Extract the [x, y] coordinate from the center of the cell holding the provided text.  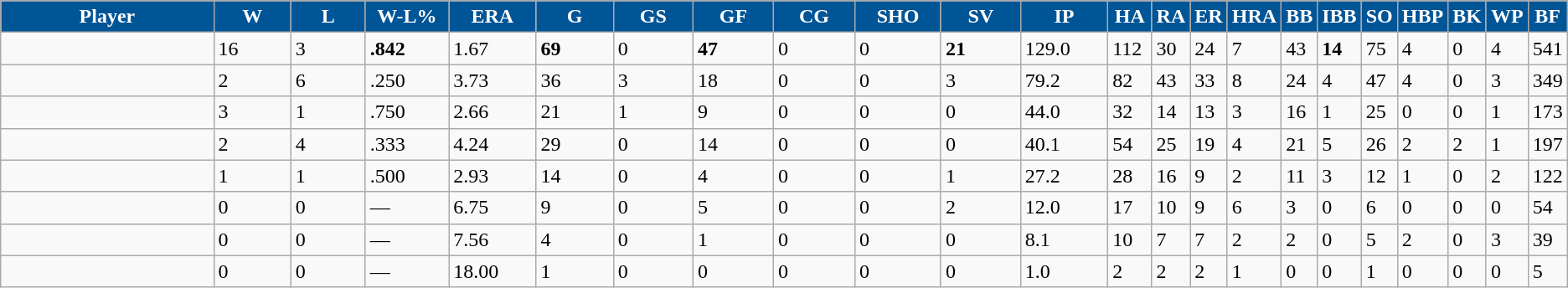
Player [107, 17]
.842 [407, 49]
197 [1548, 144]
32 [1130, 112]
CG [814, 17]
40.1 [1064, 144]
IBB [1339, 17]
30 [1171, 49]
82 [1130, 80]
1.67 [493, 49]
WP [1507, 17]
79.2 [1064, 80]
75 [1379, 49]
RA [1171, 17]
44.0 [1064, 112]
112 [1130, 49]
6.75 [493, 208]
33 [1209, 80]
7.56 [493, 239]
HRA [1254, 17]
349 [1548, 80]
4.24 [493, 144]
11 [1300, 176]
W [252, 17]
HA [1130, 17]
SO [1379, 17]
L [328, 17]
W-L% [407, 17]
39 [1548, 239]
.750 [407, 112]
ERA [493, 17]
27.2 [1064, 176]
28 [1130, 176]
SV [980, 17]
69 [575, 49]
8 [1254, 80]
G [575, 17]
.333 [407, 144]
122 [1548, 176]
BB [1300, 17]
.250 [407, 80]
18 [734, 80]
3.73 [493, 80]
IP [1064, 17]
26 [1379, 144]
129.0 [1064, 49]
12 [1379, 176]
8.1 [1064, 239]
ER [1209, 17]
2.93 [493, 176]
17 [1130, 208]
GF [734, 17]
541 [1548, 49]
173 [1548, 112]
18.00 [493, 271]
36 [575, 80]
BF [1548, 17]
.500 [407, 176]
13 [1209, 112]
SHO [898, 17]
12.0 [1064, 208]
29 [575, 144]
BK [1467, 17]
HBP [1422, 17]
2.66 [493, 112]
19 [1209, 144]
GS [653, 17]
1.0 [1064, 271]
